From the cell containing the given text, extract its center point as [x, y] coordinate. 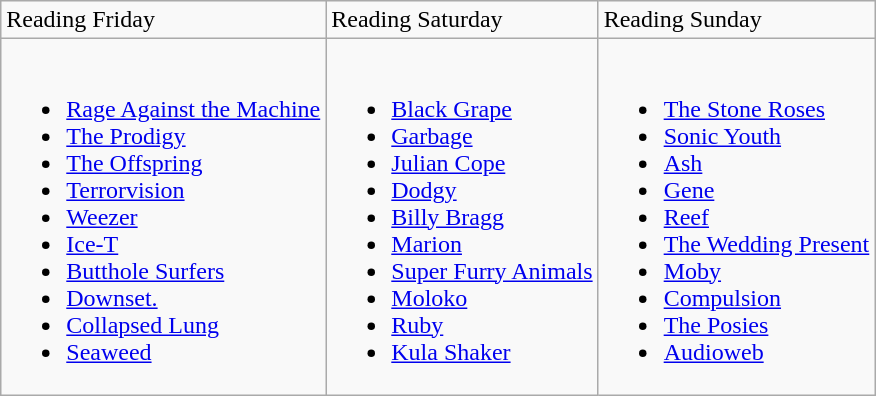
Reading Saturday [462, 20]
Reading Sunday [736, 20]
Reading Friday [164, 20]
Rage Against the MachineThe ProdigyThe OffspringTerrorvisionWeezerIce-TButthole SurfersDownset.Collapsed LungSeaweed [164, 217]
Black GrapeGarbageJulian CopeDodgyBilly BraggMarionSuper Furry AnimalsMolokoRubyKula Shaker [462, 217]
The Stone RosesSonic YouthAshGeneReefThe Wedding PresentMobyCompulsionThe PosiesAudioweb [736, 217]
